Return the (x, y) coordinate for the center point of the cell that contains the specified text.  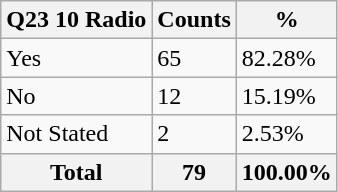
100.00% (286, 172)
15.19% (286, 96)
82.28% (286, 58)
Counts (194, 20)
12 (194, 96)
79 (194, 172)
Not Stated (76, 134)
65 (194, 58)
Total (76, 172)
2.53% (286, 134)
2 (194, 134)
% (286, 20)
Yes (76, 58)
No (76, 96)
Q23 10 Radio (76, 20)
